Identify which cell holds the provided text, then report its [X, Y] central coordinate. 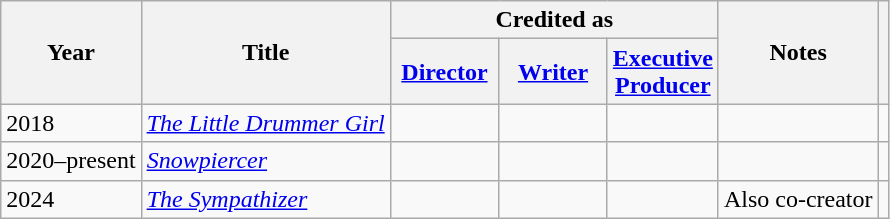
2020–present [71, 161]
2024 [71, 199]
Writer [554, 72]
Snowpiercer [266, 161]
The Little Drummer Girl [266, 123]
Credited as [554, 20]
Title [266, 52]
Director [444, 72]
Notes [798, 52]
Also co-creator [798, 199]
The Sympathizer [266, 199]
Year [71, 52]
2018 [71, 123]
Executive Producer [662, 72]
